Return the [x, y] coordinate for the center point of the cell that contains the specified text.  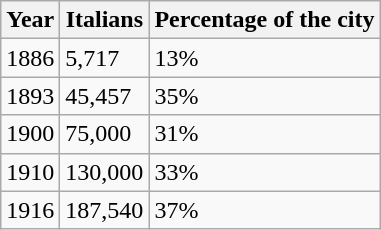
33% [264, 172]
Year [30, 20]
1893 [30, 96]
45,457 [104, 96]
Percentage of the city [264, 20]
1886 [30, 58]
130,000 [104, 172]
1916 [30, 210]
187,540 [104, 210]
35% [264, 96]
31% [264, 134]
Italians [104, 20]
37% [264, 210]
75,000 [104, 134]
1900 [30, 134]
5,717 [104, 58]
13% [264, 58]
1910 [30, 172]
